Pinpoint the cell where the given text exists, returning its (X, Y) midpoint coordinate. 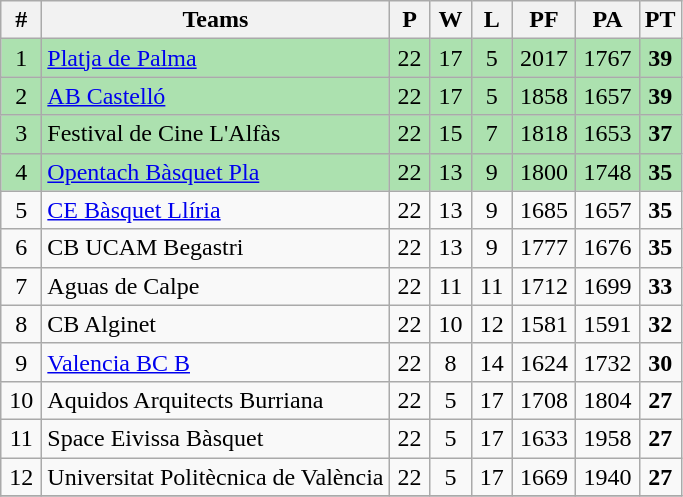
1804 (608, 400)
30 (660, 362)
PF (544, 20)
Universitat Politècnica de València (216, 477)
6 (22, 248)
1699 (608, 286)
1 (22, 58)
1800 (544, 172)
1777 (544, 248)
1748 (608, 172)
1685 (544, 210)
2 (22, 96)
Platja de Palma (216, 58)
3 (22, 134)
1708 (544, 400)
1633 (544, 438)
1581 (544, 324)
1858 (544, 96)
Teams (216, 20)
W (450, 20)
14 (492, 362)
PA (608, 20)
37 (660, 134)
Opentach Bàsquet Pla (216, 172)
15 (450, 134)
CB UCAM Begastri (216, 248)
1669 (544, 477)
L (492, 20)
Aguas de Calpe (216, 286)
1624 (544, 362)
Festival de Cine L'Alfàs (216, 134)
CE Bàsquet Llíria (216, 210)
AB Castelló (216, 96)
1958 (608, 438)
CB Alginet (216, 324)
Valencia BC B (216, 362)
2017 (544, 58)
Aquidos Arquitects Burriana (216, 400)
1818 (544, 134)
4 (22, 172)
1676 (608, 248)
# (22, 20)
1767 (608, 58)
1591 (608, 324)
PT (660, 20)
1653 (608, 134)
1712 (544, 286)
33 (660, 286)
32 (660, 324)
1732 (608, 362)
1940 (608, 477)
P (410, 20)
Space Eivissa Bàsquet (216, 438)
